Provide the [X, Y] coordinate of the cell's center where the given text is located.  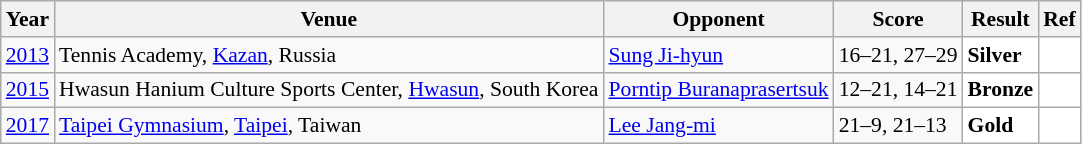
Year [28, 19]
Ref [1059, 19]
Taipei Gymnasium, Taipei, Taiwan [328, 126]
21–9, 21–13 [898, 126]
Tennis Academy, Kazan, Russia [328, 55]
Silver [1001, 55]
Score [898, 19]
Opponent [719, 19]
2017 [28, 126]
2015 [28, 90]
Lee Jang-mi [719, 126]
Bronze [1001, 90]
Sung Ji-hyun [719, 55]
2013 [28, 55]
Gold [1001, 126]
12–21, 14–21 [898, 90]
16–21, 27–29 [898, 55]
Porntip Buranaprasertsuk [719, 90]
Result [1001, 19]
Venue [328, 19]
Hwasun Hanium Culture Sports Center, Hwasun, South Korea [328, 90]
